For the text-containing cell, return its midpoint in (X, Y) coordinate format. 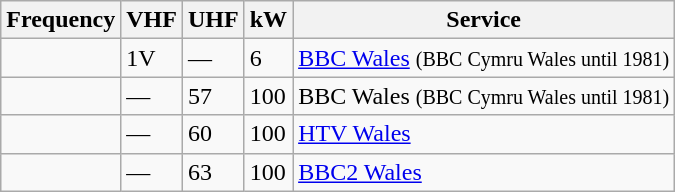
VHF (152, 20)
HTV Wales (484, 134)
BBC2 Wales (484, 172)
UHF (213, 20)
6 (268, 58)
Service (484, 20)
Frequency (61, 20)
63 (213, 172)
1V (152, 58)
57 (213, 96)
kW (268, 20)
60 (213, 134)
